For the text-containing cell, return its midpoint in (x, y) coordinate format. 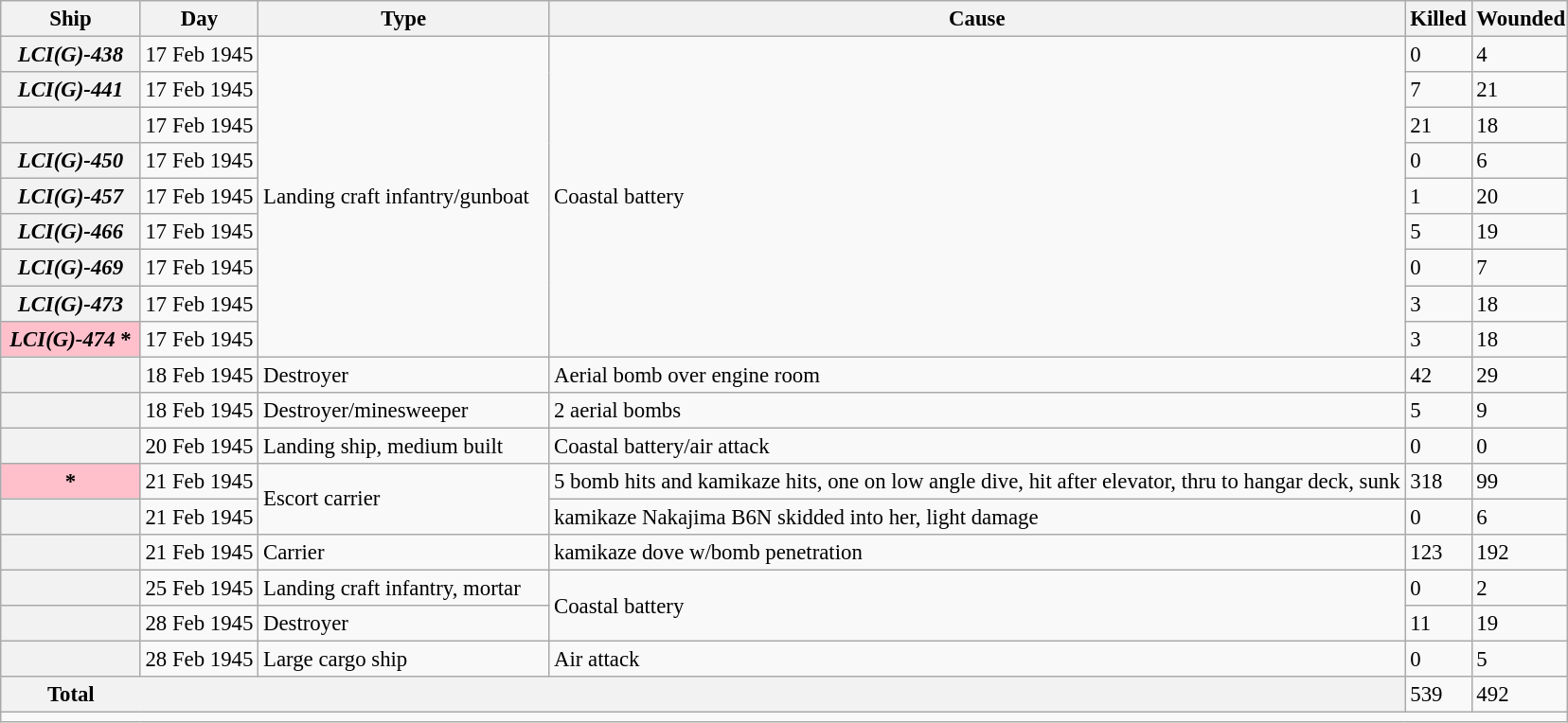
LCI(G)-441 (70, 90)
Killed (1438, 19)
4 (1520, 55)
99 (1520, 482)
2 aerial bombs (977, 410)
Carrier (403, 553)
Coastal battery/air attack (977, 446)
Destroyer/minesweeper (403, 410)
Large cargo ship (403, 660)
11 (1438, 624)
Escort carrier (403, 500)
29 (1520, 375)
* (70, 482)
20 (1520, 197)
20 Feb 1945 (199, 446)
kamikaze Nakajima B6N skidded into her, light damage (977, 517)
Aerial bomb over engine room (977, 375)
Landing craft infantry/gunboat (403, 197)
318 (1438, 482)
123 (1438, 553)
192 (1520, 553)
Type (403, 19)
LCI(G)-473 (70, 304)
LCI(G)-457 (70, 197)
Landing craft infantry, mortar (403, 588)
Air attack (977, 660)
25 Feb 1945 (199, 588)
5 bomb hits and kamikaze hits, one on low angle dive, hit after elevator, thru to hangar deck, sunk (977, 482)
LCI(G)-466 (70, 232)
Day (199, 19)
1 (1438, 197)
Total (70, 695)
42 (1438, 375)
kamikaze dove w/bomb penetration (977, 553)
LCI(G)-450 (70, 161)
Landing ship, medium built (403, 446)
539 (1438, 695)
Wounded (1520, 19)
LCI(G)-474 * (70, 339)
Cause (977, 19)
2 (1520, 588)
Ship (70, 19)
9 (1520, 410)
492 (1520, 695)
LCI(G)-469 (70, 268)
LCI(G)-438 (70, 55)
